For the text-containing cell, return its midpoint in [X, Y] coordinate format. 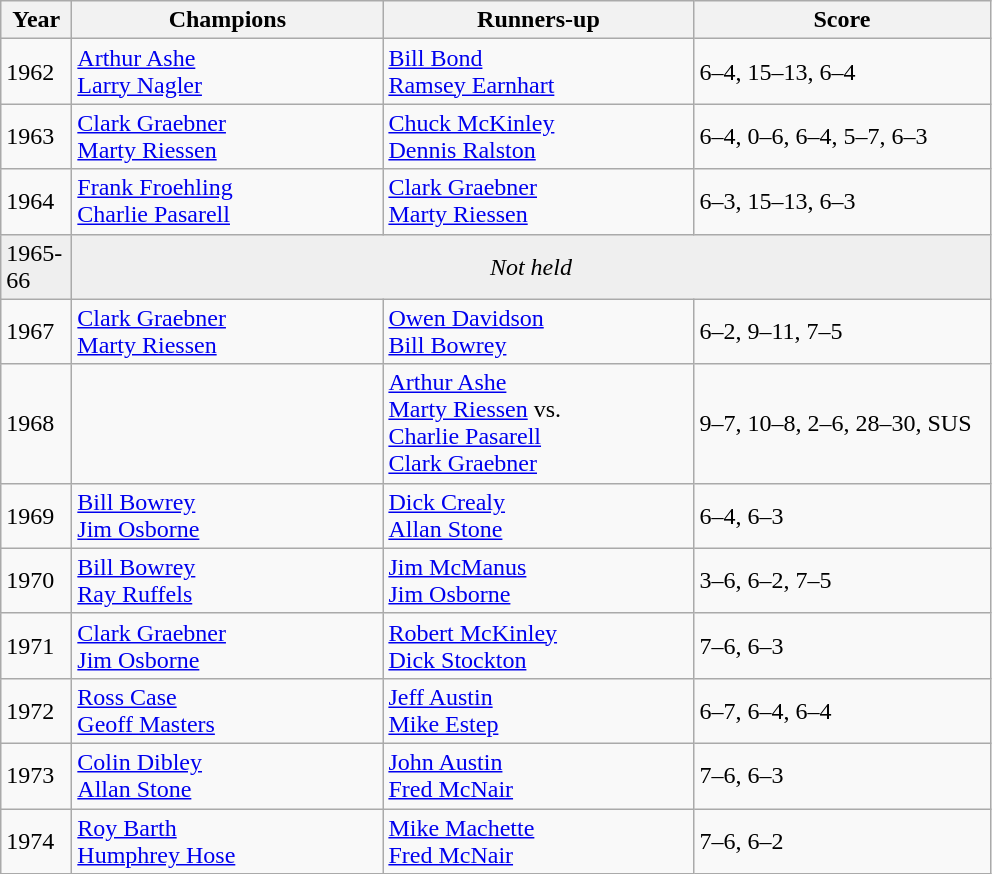
Roy Barth Humphrey Hose [228, 840]
John Austin Fred McNair [538, 776]
1974 [36, 840]
Bill Bowrey Jim Osborne [228, 516]
Owen Davidson Bill Bowrey [538, 332]
1967 [36, 332]
6–3, 15–13, 6–3 [842, 202]
Ross Case Geoff Masters [228, 710]
Jeff Austin Mike Estep [538, 710]
Score [842, 20]
Clark Graebner Jim Osborne [228, 646]
Colin Dibley Allan Stone [228, 776]
Jim McManus Jim Osborne [538, 580]
Champions [228, 20]
1972 [36, 710]
6–7, 6–4, 6–4 [842, 710]
6–4, 6–3 [842, 516]
Frank Froehling Charlie Pasarell [228, 202]
1963 [36, 136]
1968 [36, 424]
Bill Bond Ramsey Earnhart [538, 72]
Chuck McKinley Dennis Ralston [538, 136]
1973 [36, 776]
6–4, 0–6, 6–4, 5–7, 6–3 [842, 136]
1971 [36, 646]
1969 [36, 516]
9–7, 10–8, 2–6, 28–30, SUS [842, 424]
Not held [531, 266]
Runners-up [538, 20]
Dick Crealy Allan Stone [538, 516]
1962 [36, 72]
1965-66 [36, 266]
Arthur Ashe Marty Riessen vs. Charlie Pasarell Clark Graebner [538, 424]
Arthur Ashe Larry Nagler [228, 72]
Bill Bowrey Ray Ruffels [228, 580]
6–2, 9–11, 7–5 [842, 332]
Mike Machette Fred McNair [538, 840]
7–6, 6–2 [842, 840]
3–6, 6–2, 7–5 [842, 580]
1964 [36, 202]
Year [36, 20]
Robert McKinley Dick Stockton [538, 646]
6–4, 15–13, 6–4 [842, 72]
1970 [36, 580]
